Scan for the cell matching the given text and deliver its (X, Y) coordinate at center. 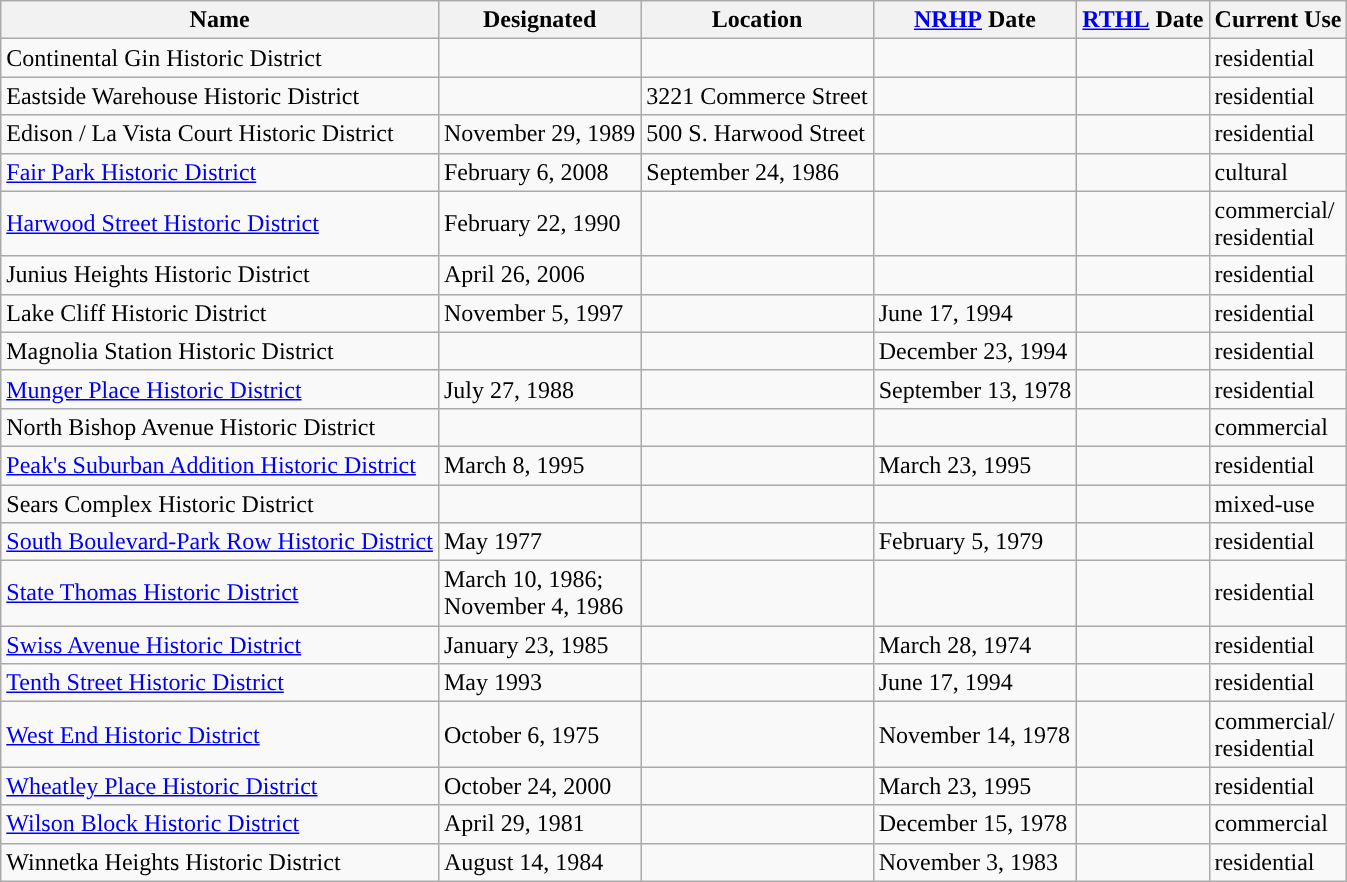
West End Historic District (220, 734)
Name (220, 20)
Tenth Street Historic District (220, 683)
Location (757, 20)
cultural (1278, 172)
Winnetka Heights Historic District (220, 862)
Fair Park Historic District (220, 172)
March 8, 1995 (539, 465)
August 14, 1984 (539, 862)
November 5, 1997 (539, 313)
Sears Complex Historic District (220, 503)
February 22, 1990 (539, 224)
NRHP Date (975, 20)
May 1993 (539, 683)
March 28, 1974 (975, 645)
January 23, 1985 (539, 645)
March 10, 1986;November 4, 1986 (539, 594)
November 3, 1983 (975, 862)
Current Use (1278, 20)
Designated (539, 20)
November 14, 1978 (975, 734)
Harwood Street Historic District (220, 224)
mixed-use (1278, 503)
Continental Gin Historic District (220, 58)
North Bishop Avenue Historic District (220, 427)
October 24, 2000 (539, 786)
Peak's Suburban Addition Historic District (220, 465)
September 24, 1986 (757, 172)
500 S. Harwood Street (757, 134)
State Thomas Historic District (220, 594)
May 1977 (539, 542)
April 26, 2006 (539, 275)
Wilson Block Historic District (220, 824)
October 6, 1975 (539, 734)
Wheatley Place Historic District (220, 786)
Eastside Warehouse Historic District (220, 96)
RTHL Date (1143, 20)
February 5, 1979 (975, 542)
Junius Heights Historic District (220, 275)
July 27, 1988 (539, 389)
November 29, 1989 (539, 134)
South Boulevard-Park Row Historic District (220, 542)
December 15, 1978 (975, 824)
February 6, 2008 (539, 172)
Edison / La Vista Court Historic District (220, 134)
Lake Cliff Historic District (220, 313)
April 29, 1981 (539, 824)
Munger Place Historic District (220, 389)
September 13, 1978 (975, 389)
Magnolia Station Historic District (220, 351)
3221 Commerce Street (757, 96)
Swiss Avenue Historic District (220, 645)
December 23, 1994 (975, 351)
